Provide the [x, y] coordinate of the cell's center where the given text is located.  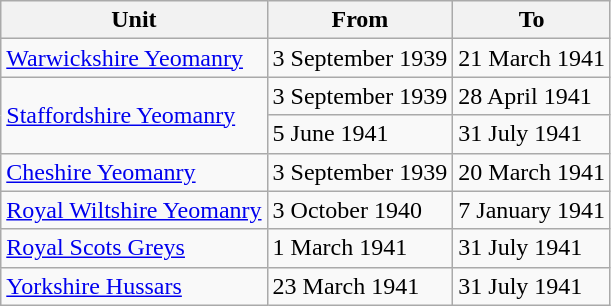
Unit [134, 20]
Staffordshire Yeomanry [134, 115]
5 June 1941 [360, 134]
7 January 1941 [532, 210]
Royal Scots Greys [134, 248]
3 October 1940 [360, 210]
Warwickshire Yeomanry [134, 58]
21 March 1941 [532, 58]
From [360, 20]
23 March 1941 [360, 286]
Cheshire Yeomanry [134, 172]
1 March 1941 [360, 248]
Royal Wiltshire Yeomanry [134, 210]
Yorkshire Hussars [134, 286]
To [532, 20]
20 March 1941 [532, 172]
28 April 1941 [532, 96]
